For the text-containing cell, return its midpoint in (x, y) coordinate format. 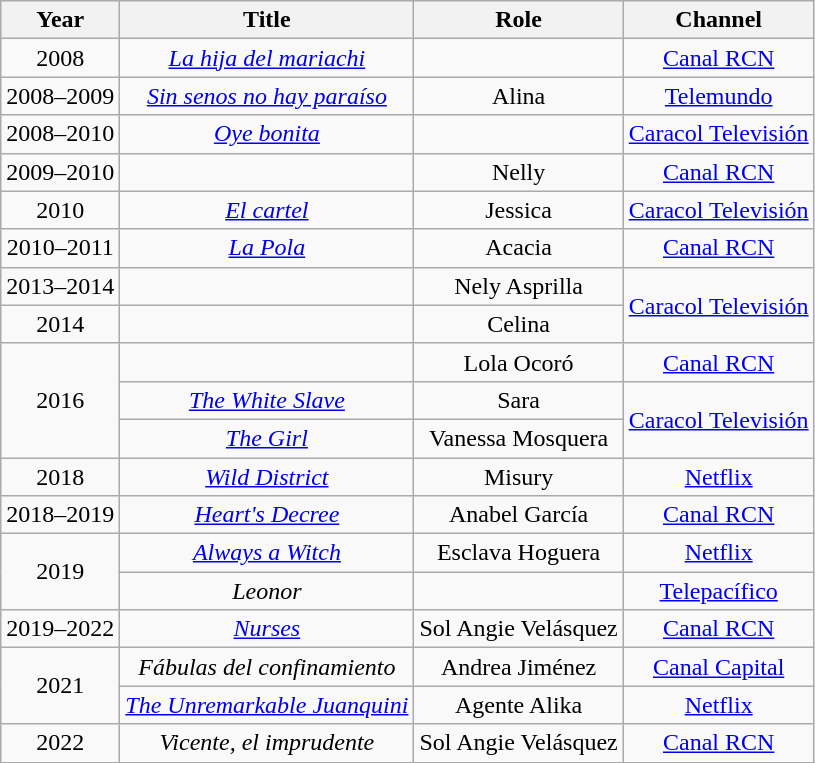
The Unremarkable Juanquini (267, 705)
2014 (60, 324)
Alina (518, 96)
Nelly (518, 172)
2018 (60, 477)
Andrea Jiménez (518, 667)
Nely Asprilla (518, 286)
Channel (718, 20)
Fábulas del confinamiento (267, 667)
Always a Witch (267, 553)
Celina (518, 324)
Misury (518, 477)
Heart's Decree (267, 515)
Oye bonita (267, 134)
2010–2011 (60, 248)
2021 (60, 686)
Agente Alika (518, 705)
2019 (60, 572)
Vanessa Mosquera (518, 438)
Esclava Hoguera (518, 553)
Canal Capital (718, 667)
2022 (60, 743)
2009–2010 (60, 172)
Year (60, 20)
2010 (60, 210)
Sara (518, 400)
2019–2022 (60, 629)
Role (518, 20)
Anabel García (518, 515)
2008–2009 (60, 96)
Vicente, el imprudente (267, 743)
La Pola (267, 248)
Nurses (267, 629)
Acacia (518, 248)
Sin senos no hay paraíso (267, 96)
El cartel (267, 210)
Leonor (267, 591)
Telepacífico (718, 591)
2008–2010 (60, 134)
2018–2019 (60, 515)
Lola Ocoró (518, 362)
Title (267, 20)
Jessica (518, 210)
The Girl (267, 438)
Telemundo (718, 96)
The White Slave (267, 400)
2013–2014 (60, 286)
2008 (60, 58)
2016 (60, 400)
La hija del mariachi (267, 58)
Wild District (267, 477)
